Pinpoint the cell where the given text exists, returning its (x, y) midpoint coordinate. 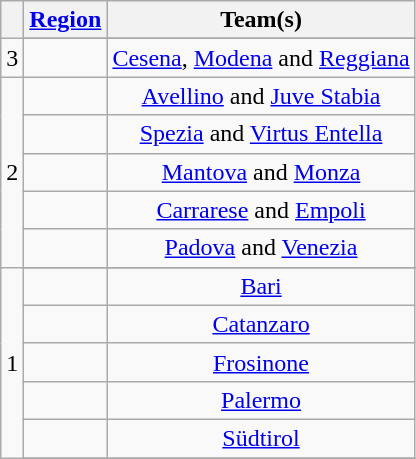
Team(s) (261, 20)
Carrarese and Empoli (261, 210)
Frosinone (261, 362)
2 (12, 172)
Region (66, 20)
1 (12, 362)
Spezia and Virtus Entella (261, 134)
Südtirol (261, 438)
3 (12, 58)
Catanzaro (261, 324)
Palermo (261, 400)
Bari (261, 286)
Mantova and Monza (261, 172)
Padova and Venezia (261, 248)
Avellino and Juve Stabia (261, 96)
Cesena, Modena and Reggiana (261, 58)
